Scan for the cell matching the given text and deliver its [x, y] coordinate at center. 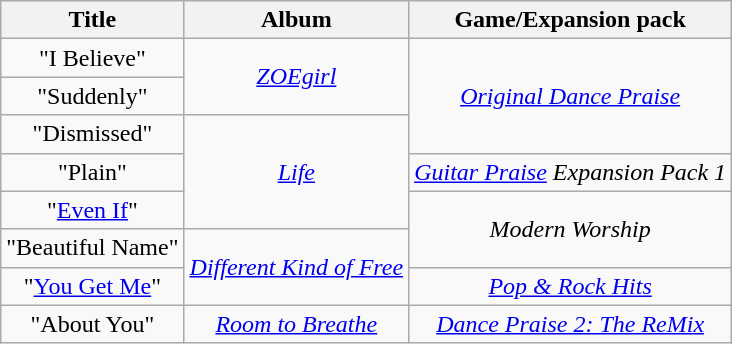
ZOEgirl [296, 77]
Room to Breathe [296, 324]
"Suddenly" [92, 96]
Dance Praise 2: The ReMix [570, 324]
"Dismissed" [92, 134]
"Plain" [92, 172]
"You Get Me" [92, 286]
Title [92, 20]
"About You" [92, 324]
"Even If" [92, 210]
Game/Expansion pack [570, 20]
Album [296, 20]
Original Dance Praise [570, 96]
Different Kind of Free [296, 267]
Guitar Praise Expansion Pack 1 [570, 172]
"I Believe" [92, 58]
Modern Worship [570, 229]
"Beautiful Name" [92, 248]
Pop & Rock Hits [570, 286]
Life [296, 172]
